Pinpoint the cell where the given text exists, returning its [x, y] midpoint coordinate. 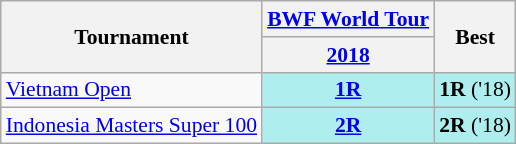
BWF World Tour [348, 19]
1R [348, 90]
Tournament [132, 36]
Indonesia Masters Super 100 [132, 126]
1R ('18) [475, 90]
2R ('18) [475, 126]
2018 [348, 55]
Vietnam Open [132, 90]
Best [475, 36]
2R [348, 126]
